For the text-containing cell, return its midpoint in [x, y] coordinate format. 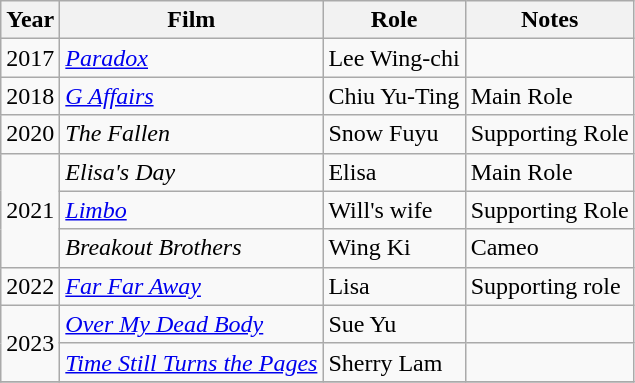
G Affairs [192, 96]
Over My Dead Body [192, 324]
Chiu Yu-Ting [394, 96]
Elisa's Day [192, 172]
Will's wife [394, 210]
Paradox [192, 58]
Wing Ki [394, 248]
The Fallen [192, 134]
Elisa [394, 172]
2018 [30, 96]
Film [192, 20]
2023 [30, 343]
Lee Wing-chi [394, 58]
Breakout Brothers [192, 248]
Lisa [394, 286]
Limbo [192, 210]
Cameo [550, 248]
2021 [30, 210]
Time Still Turns the Pages [192, 362]
Sherry Lam [394, 362]
2017 [30, 58]
Notes [550, 20]
2022 [30, 286]
Supporting role [550, 286]
Far Far Away [192, 286]
Year [30, 20]
Snow Fuyu [394, 134]
Sue Yu [394, 324]
2020 [30, 134]
Role [394, 20]
